Scan for the cell matching the given text and deliver its (x, y) coordinate at center. 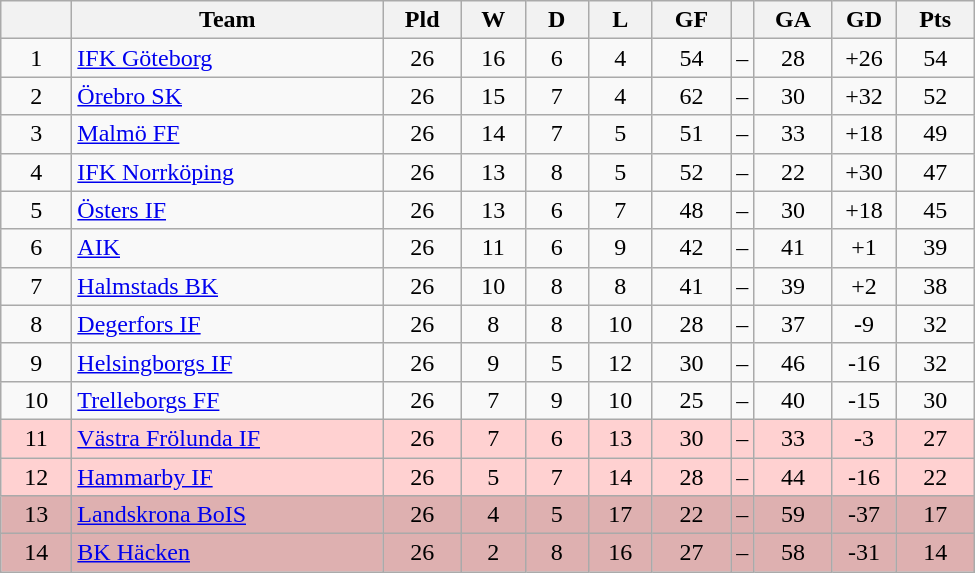
25 (692, 400)
15 (493, 96)
+1 (864, 248)
BK Häcken (228, 553)
GF (692, 20)
Hammarby IF (228, 477)
-37 (864, 515)
48 (692, 210)
-9 (864, 324)
49 (936, 134)
Malmö FF (228, 134)
IFK Göteborg (228, 58)
62 (692, 96)
GA (794, 20)
Team (228, 20)
45 (936, 210)
Örebro SK (228, 96)
L (621, 20)
38 (936, 286)
42 (692, 248)
47 (936, 172)
Halmstads BK (228, 286)
-31 (864, 553)
1 (36, 58)
+30 (864, 172)
AIK (228, 248)
-15 (864, 400)
37 (794, 324)
Helsingborgs IF (228, 362)
Pts (936, 20)
51 (692, 134)
-3 (864, 438)
D (557, 20)
58 (794, 553)
Trelleborgs FF (228, 400)
+32 (864, 96)
Östers IF (228, 210)
+26 (864, 58)
IFK Norrköping (228, 172)
40 (794, 400)
Landskrona BoIS (228, 515)
GD (864, 20)
3 (36, 134)
44 (794, 477)
Degerfors IF (228, 324)
W (493, 20)
59 (794, 515)
Pld (422, 20)
+2 (864, 286)
Västra Frölunda IF (228, 438)
46 (794, 362)
